Pinpoint the cell where the given text exists, returning its (x, y) midpoint coordinate. 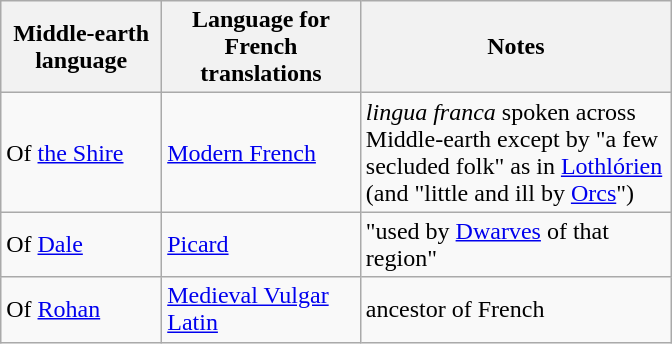
Middle-earth language (82, 47)
"used by Dwarves of that region" (516, 244)
Of Rohan (82, 310)
Picard (262, 244)
Of Dale (82, 244)
Of the Shire (82, 152)
lingua franca spoken across Middle-earth except by "a few secluded folk" as in Lothlórien (and "little and ill by Orcs") (516, 152)
Medieval Vulgar Latin (262, 310)
Language for French translations (262, 47)
ancestor of French (516, 310)
Notes (516, 47)
Modern French (262, 152)
